Extract the [x, y] coordinate from the center of the cell holding the provided text.  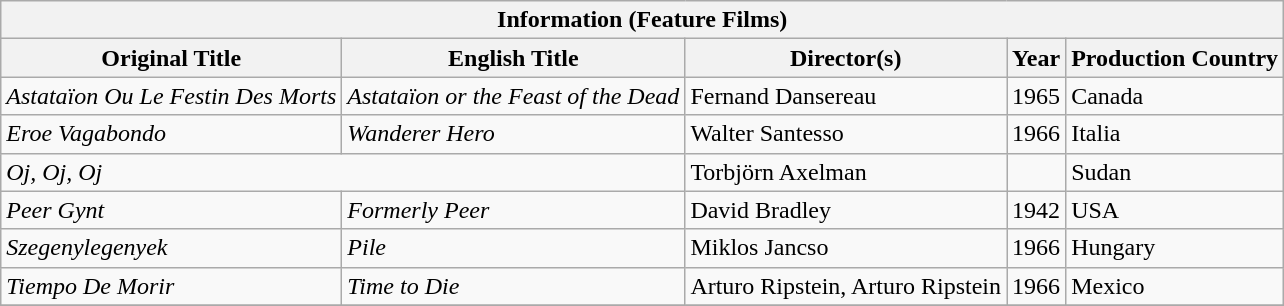
Astataïon Ou Le Festin Des Morts [172, 96]
Tiempo De Morir [172, 286]
Torbjörn Axelman [846, 172]
English Title [514, 58]
Arturo Ripstein, Arturo Ripstein [846, 286]
Hungary [1175, 248]
Eroe Vagabondo [172, 134]
Information (Feature Films) [642, 20]
Miklos Jancso [846, 248]
Original Title [172, 58]
Szegenylegenyek [172, 248]
Formerly Peer [514, 210]
Mexico [1175, 286]
Wanderer Hero [514, 134]
USA [1175, 210]
David Bradley [846, 210]
Production Country [1175, 58]
1965 [1036, 96]
1942 [1036, 210]
Fernand Dansereau [846, 96]
Peer Gynt [172, 210]
Sudan [1175, 172]
Year [1036, 58]
Pile [514, 248]
Time to Die [514, 286]
Oj, Oj, Oj [343, 172]
Italia [1175, 134]
Astataïon or the Feast of the Dead [514, 96]
Walter Santesso [846, 134]
Director(s) [846, 58]
Canada [1175, 96]
